Provide the (x, y) coordinate of the cell's center where the given text is located.  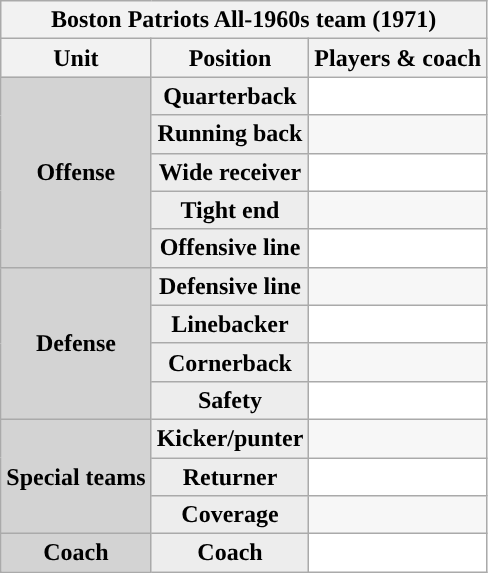
Tight end (230, 210)
Linebacker (230, 324)
Coverage (230, 515)
Boston Patriots All-1960s team (1971) (244, 20)
Kicker/punter (230, 438)
Defense (76, 343)
Position (230, 58)
Wide receiver (230, 172)
Offensive line (230, 248)
Cornerback (230, 362)
Players & coach (398, 58)
Offense (76, 172)
Running back (230, 134)
Quarterback (230, 96)
Special teams (76, 476)
Returner (230, 477)
Unit (76, 58)
Safety (230, 400)
Defensive line (230, 286)
